Search for the cell housing the specified text and yield its [x, y] center coordinate. 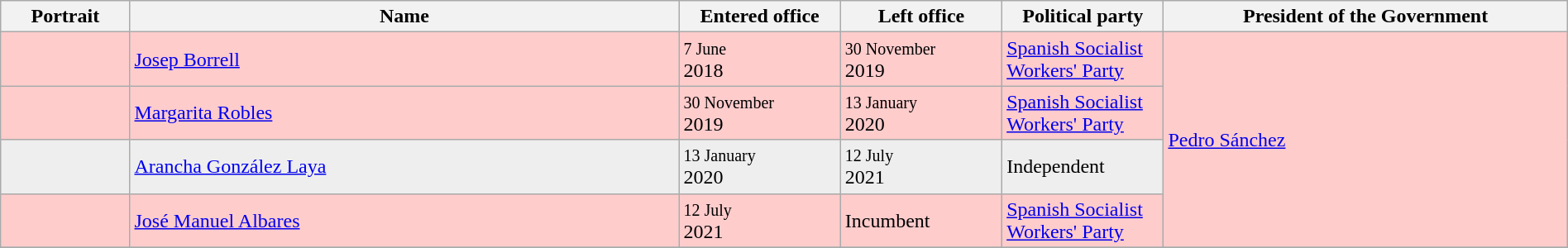
Pedro Sánchez [1365, 140]
Margarita Robles [404, 112]
President of the Government [1365, 17]
Political party [1083, 17]
Left office [921, 17]
Name [404, 17]
Josep Borrell [404, 60]
Entered office [759, 17]
7 June2018 [759, 60]
Portrait [65, 17]
Arancha González Laya [404, 167]
José Manuel Albares [404, 220]
Independent [1083, 167]
Incumbent [921, 220]
